Scan for the cell matching the given text and deliver its [x, y] coordinate at center. 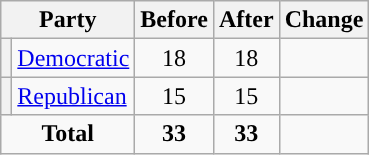
Total [68, 134]
Republican [74, 96]
Before [174, 20]
Change [324, 20]
After [246, 20]
Democratic [74, 58]
Party [68, 20]
